Scan for the cell matching the given text and deliver its (X, Y) coordinate at center. 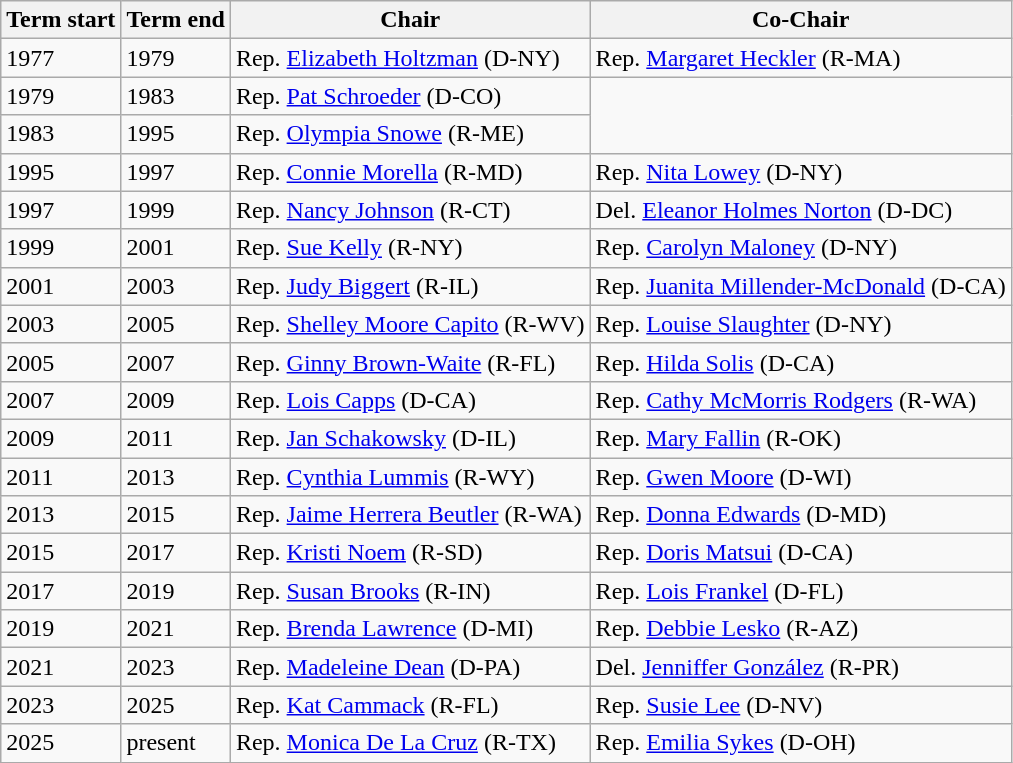
Chair (410, 20)
Rep. Carolyn Maloney (D-NY) (800, 248)
Rep. Madeleine Dean (D-PA) (410, 667)
Rep. Susan Brooks (R-IN) (410, 591)
Rep. Pat Schroeder (D-CO) (410, 96)
Rep. Nancy Johnson (R-CT) (410, 210)
present (176, 743)
Rep. Gwen Moore (D-WI) (800, 477)
Rep. Nita Lowey (D-NY) (800, 172)
Rep. Ginny Brown-Waite (R-FL) (410, 362)
Rep. Lois Frankel (D-FL) (800, 591)
Co-Chair (800, 20)
1977 (61, 58)
Rep. Shelley Moore Capito (R-WV) (410, 324)
Rep. Doris Matsui (D-CA) (800, 553)
Rep. Olympia Snowe (R-ME) (410, 134)
Rep. Jan Schakowsky (D-IL) (410, 438)
Rep. Hilda Solis (D-CA) (800, 362)
Del. Jenniffer González (R-PR) (800, 667)
Rep. Sue Kelly (R-NY) (410, 248)
Rep. Louise Slaughter (D-NY) (800, 324)
Rep. Debbie Lesko (R-AZ) (800, 629)
Rep. Cathy McMorris Rodgers (R-WA) (800, 400)
Rep. Connie Morella (R-MD) (410, 172)
Rep. Monica De La Cruz (R-TX) (410, 743)
Rep. Emilia Sykes (D-OH) (800, 743)
Term end (176, 20)
Rep. Cynthia Lummis (R-WY) (410, 477)
Del. Eleanor Holmes Norton (D-DC) (800, 210)
Rep. Jaime Herrera Beutler (R-WA) (410, 515)
Rep. Judy Biggert (R-IL) (410, 286)
Rep. Juanita Millender-McDonald (D-CA) (800, 286)
Rep. Donna Edwards (D-MD) (800, 515)
Rep. Kristi Noem (R-SD) (410, 553)
Rep. Margaret Heckler (R-MA) (800, 58)
Term start (61, 20)
Rep. Elizabeth Holtzman (D-NY) (410, 58)
Rep. Brenda Lawrence (D-MI) (410, 629)
Rep. Lois Capps (D-CA) (410, 400)
Rep. Mary Fallin (R-OK) (800, 438)
Rep. Susie Lee (D-NV) (800, 705)
Rep. Kat Cammack (R-FL) (410, 705)
